Search for the cell housing the specified text and yield its [X, Y] center coordinate. 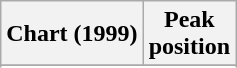
Peakposition [189, 34]
Chart (1999) [72, 34]
